Extract the [X, Y] coordinate from the center of the cell holding the provided text.  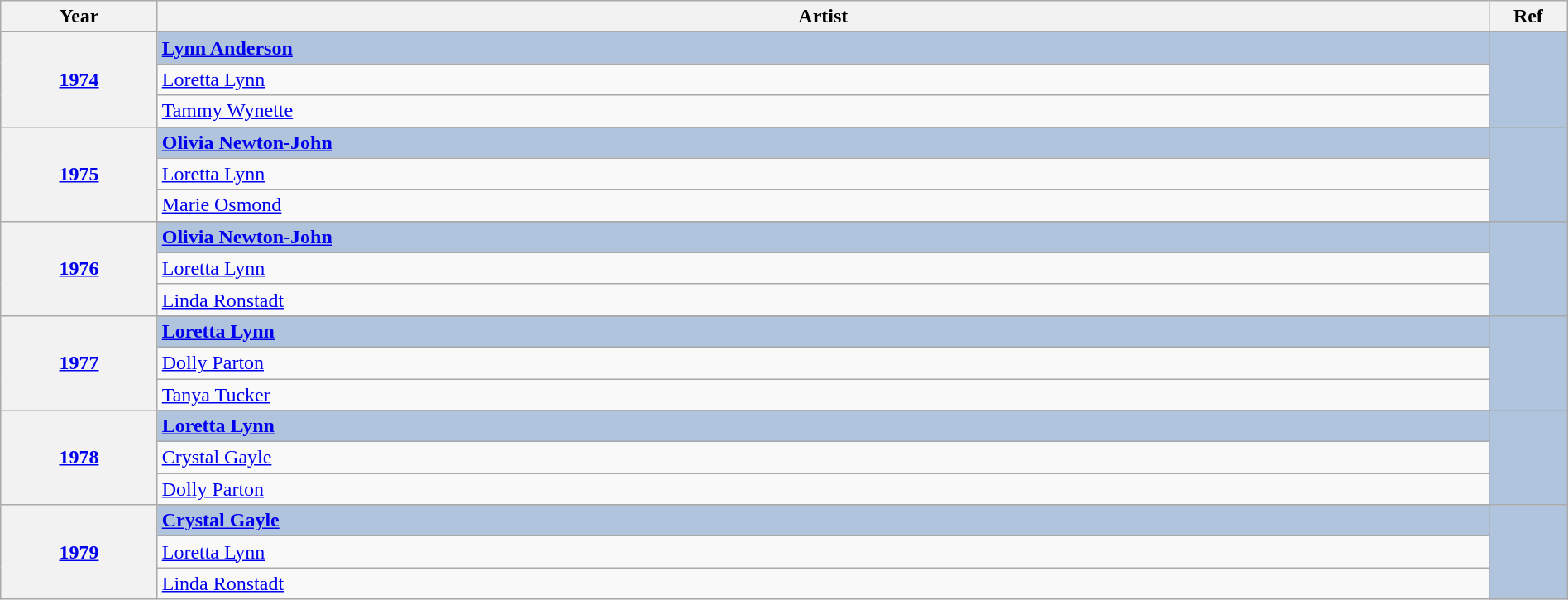
1978 [79, 458]
Tanya Tucker [823, 395]
1974 [79, 79]
Artist [823, 17]
1976 [79, 268]
1979 [79, 552]
1975 [79, 174]
1977 [79, 362]
Lynn Anderson [823, 48]
Marie Osmond [823, 205]
Tammy Wynette [823, 111]
Ref [1528, 17]
Year [79, 17]
